Provide the [X, Y] coordinate of the cell's center where the given text is located.  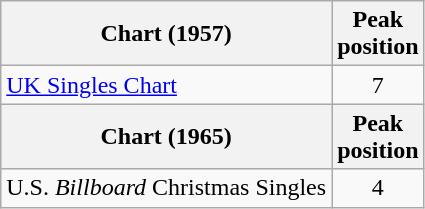
7 [378, 85]
Chart (1957) [166, 34]
UK Singles Chart [166, 85]
U.S. Billboard Christmas Singles [166, 188]
4 [378, 188]
Chart (1965) [166, 136]
